Return (x, y) of the center of cell containing provided text 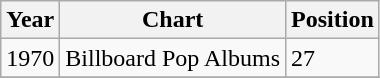
Position (333, 20)
Chart (173, 20)
27 (333, 58)
Year (30, 20)
1970 (30, 58)
Billboard Pop Albums (173, 58)
